Return (X, Y) of the center of cell containing provided text 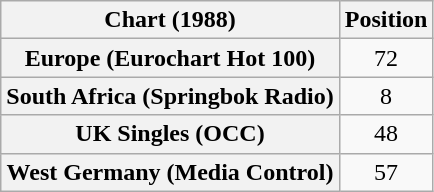
57 (386, 172)
48 (386, 134)
South Africa (Springbok Radio) (170, 96)
72 (386, 58)
8 (386, 96)
Europe (Eurochart Hot 100) (170, 58)
UK Singles (OCC) (170, 134)
Chart (1988) (170, 20)
Position (386, 20)
West Germany (Media Control) (170, 172)
